Locate the cell with the specified text and output its (X, Y) center coordinate. 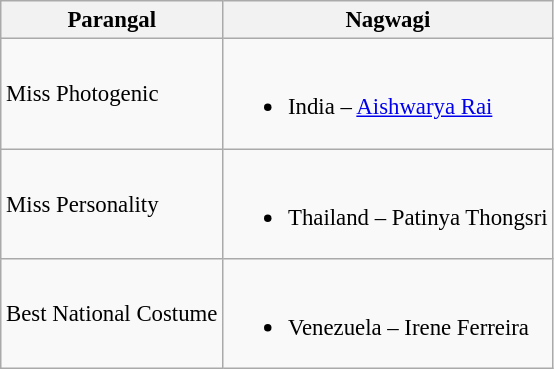
Thailand – Patinya Thongsri (388, 204)
Best National Costume (112, 314)
Miss Photogenic (112, 94)
Venezuela – Irene Ferreira (388, 314)
India – Aishwarya Rai (388, 94)
Nagwagi (388, 20)
Parangal (112, 20)
Miss Personality (112, 204)
